Return [X, Y] of the center of cell containing provided text 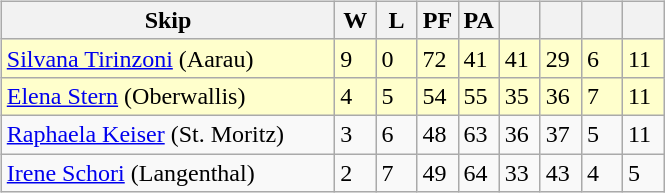
9 [356, 58]
37 [560, 134]
0 [396, 58]
29 [560, 58]
48 [438, 134]
33 [520, 173]
W [356, 20]
Elena Stern (Oberwallis) [168, 96]
49 [438, 173]
63 [478, 134]
Raphaela Keiser (St. Moritz) [168, 134]
PA [478, 20]
L [396, 20]
43 [560, 173]
Skip [168, 20]
Irene Schori (Langenthal) [168, 173]
72 [438, 58]
Silvana Tirinzoni (Aarau) [168, 58]
55 [478, 96]
3 [356, 134]
54 [438, 96]
PF [438, 20]
2 [356, 173]
35 [520, 96]
64 [478, 173]
